Search for the cell housing the specified text and yield its [X, Y] center coordinate. 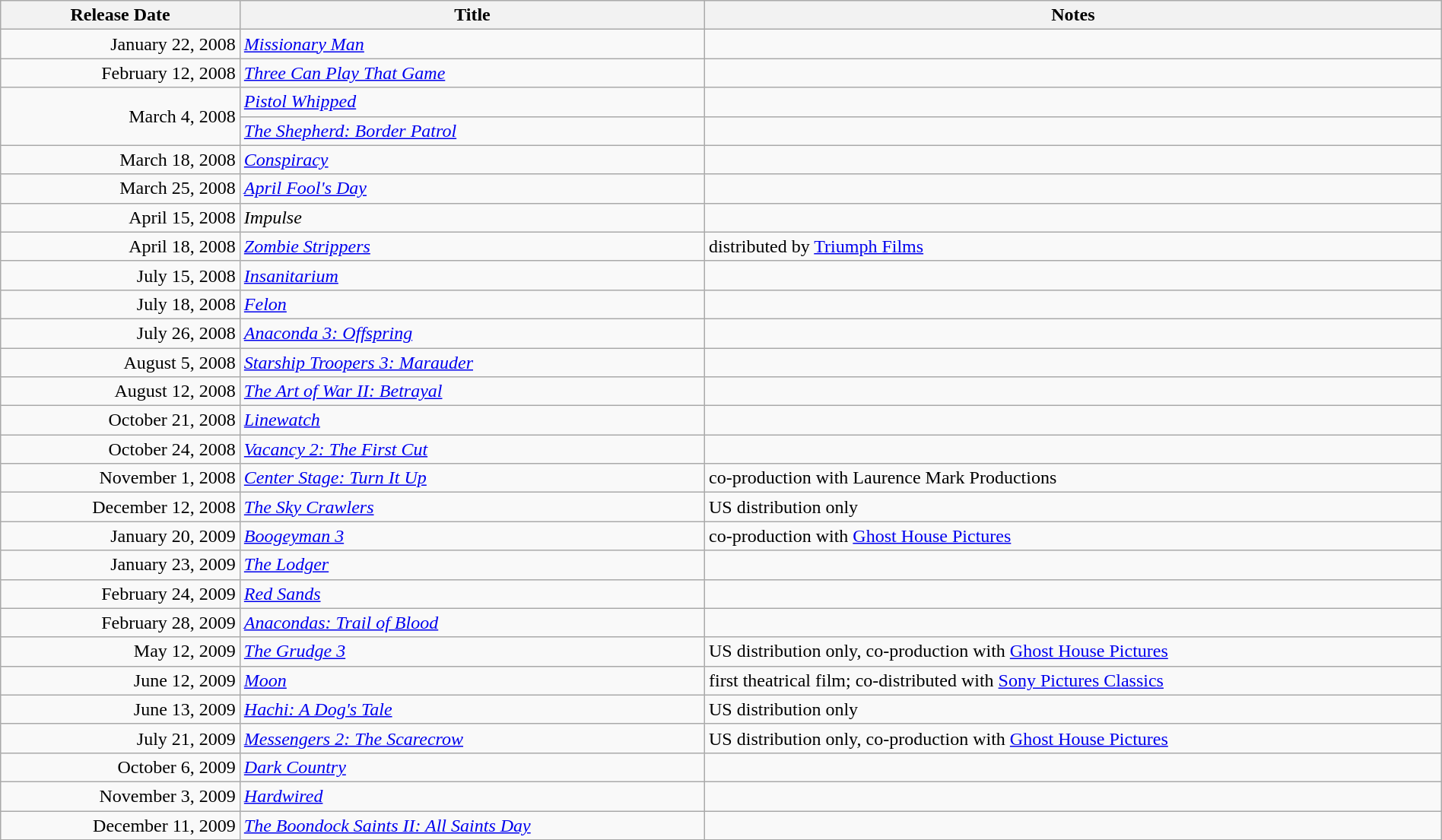
August 12, 2008 [120, 391]
first theatrical film; co-distributed with Sony Pictures Classics [1074, 680]
July 26, 2008 [120, 333]
The Shepherd: Border Patrol [472, 131]
Felon [472, 304]
co-production with Ghost House Pictures [1074, 536]
Hachi: A Dog's Tale [472, 709]
Moon [472, 680]
July 21, 2009 [120, 738]
Messengers 2: The Scarecrow [472, 738]
February 12, 2008 [120, 73]
The Boondock Saints II: All Saints Day [472, 825]
January 23, 2009 [120, 565]
Conspiracy [472, 160]
The Sky Crawlers [472, 507]
Dark Country [472, 767]
Anaconda 3: Offspring [472, 333]
Notes [1074, 15]
The Grudge 3 [472, 651]
Starship Troopers 3: Marauder [472, 363]
June 13, 2009 [120, 709]
March 4, 2008 [120, 116]
December 12, 2008 [120, 507]
March 18, 2008 [120, 160]
November 3, 2009 [120, 796]
July 15, 2008 [120, 275]
Center Stage: Turn It Up [472, 478]
August 5, 2008 [120, 363]
December 11, 2009 [120, 825]
March 25, 2008 [120, 189]
The Lodger [472, 565]
January 20, 2009 [120, 536]
February 24, 2009 [120, 594]
co-production with Laurence Mark Productions [1074, 478]
January 22, 2008 [120, 44]
Red Sands [472, 594]
April 15, 2008 [120, 217]
Vacancy 2: The First Cut [472, 449]
Boogeyman 3 [472, 536]
Hardwired [472, 796]
Three Can Play That Game [472, 73]
Insanitarium [472, 275]
Release Date [120, 15]
Zombie Strippers [472, 246]
Pistol Whipped [472, 102]
The Art of War II: Betrayal [472, 391]
October 24, 2008 [120, 449]
February 28, 2009 [120, 623]
October 21, 2008 [120, 420]
May 12, 2009 [120, 651]
distributed by Triumph Films [1074, 246]
Missionary Man [472, 44]
July 18, 2008 [120, 304]
Anacondas: Trail of Blood [472, 623]
Title [472, 15]
April 18, 2008 [120, 246]
October 6, 2009 [120, 767]
Impulse [472, 217]
Linewatch [472, 420]
November 1, 2008 [120, 478]
April Fool's Day [472, 189]
June 12, 2009 [120, 680]
